Find where the given text appears and provide that cell's center as [X, Y] coordinate. 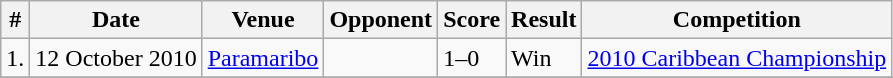
12 October 2010 [116, 58]
Win [544, 58]
Date [116, 20]
2010 Caribbean Championship [737, 58]
1. [16, 58]
1–0 [472, 58]
Paramaribo [263, 58]
Venue [263, 20]
Opponent [381, 20]
Score [472, 20]
# [16, 20]
Competition [737, 20]
Result [544, 20]
